Scan for the cell matching the given text and deliver its [x, y] coordinate at center. 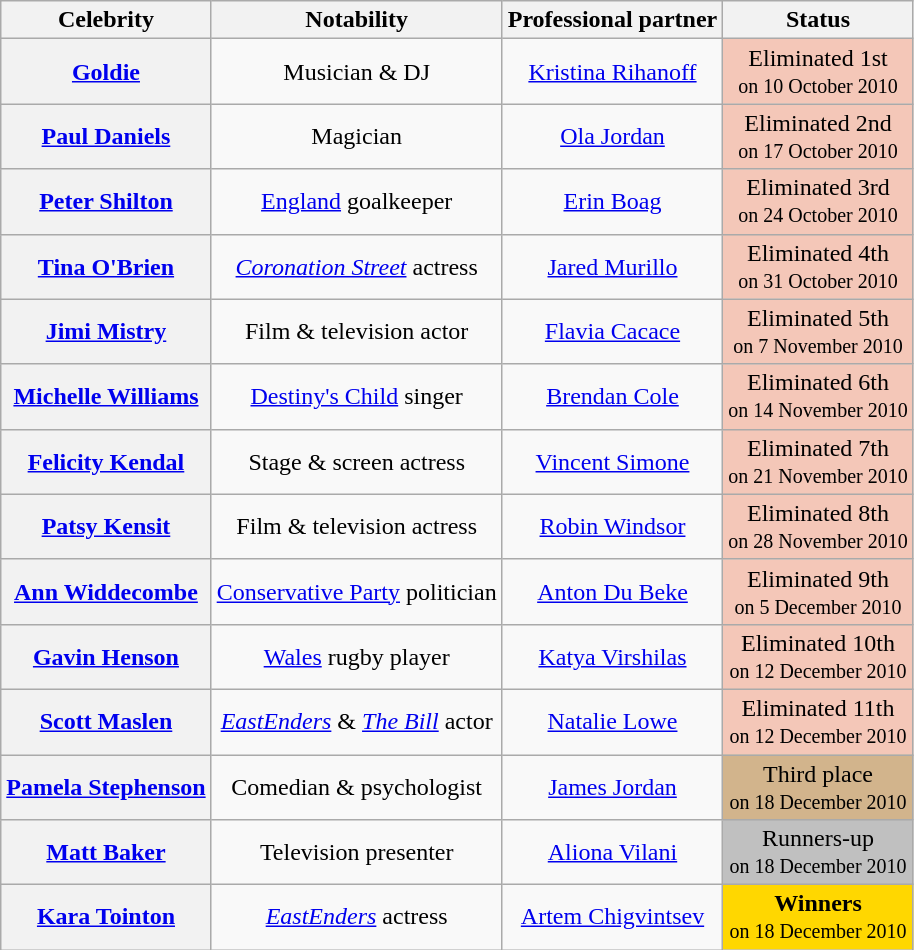
Kristina Rihanoff [612, 72]
Katya Virshilas [612, 656]
Scott Maslen [106, 722]
Winnerson 18 December 2010 [818, 918]
James Jordan [612, 786]
Ann Widdecombe [106, 592]
EastEnders & The Bill actor [356, 722]
England goalkeeper [356, 202]
Vincent Simone [612, 462]
Jared Murillo [612, 266]
Destiny's Child singer [356, 396]
Jimi Mistry [106, 332]
Eliminated 11thon 12 December 2010 [818, 722]
EastEnders actress [356, 918]
Felicity Kendal [106, 462]
Conservative Party politician [356, 592]
Eliminated 9thon 5 December 2010 [818, 592]
Paul Daniels [106, 136]
Film & television actress [356, 526]
Matt Baker [106, 852]
Eliminated 5thon 7 November 2010 [818, 332]
Kara Tointon [106, 918]
Artem Chigvintsev [612, 918]
Pamela Stephenson [106, 786]
Erin Boag [612, 202]
Television presenter [356, 852]
Goldie [106, 72]
Peter Shilton [106, 202]
Eliminated 1ston 10 October 2010 [818, 72]
Aliona Vilani [612, 852]
Eliminated 7thon 21 November 2010 [818, 462]
Notability [356, 20]
Tina O'Brien [106, 266]
Gavin Henson [106, 656]
Ola Jordan [612, 136]
Third placeon 18 December 2010 [818, 786]
Film & television actor [356, 332]
Comedian & psychologist [356, 786]
Stage & screen actress [356, 462]
Eliminated 4thon 31 October 2010 [818, 266]
Anton Du Beke [612, 592]
Eliminated 8thon 28 November 2010 [818, 526]
Celebrity [106, 20]
Magician [356, 136]
Eliminated 3rdon 24 October 2010 [818, 202]
Eliminated 10thon 12 December 2010 [818, 656]
Brendan Cole [612, 396]
Michelle Williams [106, 396]
Runners-upon 18 December 2010 [818, 852]
Natalie Lowe [612, 722]
Eliminated 2ndon 17 October 2010 [818, 136]
Coronation Street actress [356, 266]
Status [818, 20]
Patsy Kensit [106, 526]
Musician & DJ [356, 72]
Wales rugby player [356, 656]
Eliminated 6thon 14 November 2010 [818, 396]
Robin Windsor [612, 526]
Professional partner [612, 20]
Flavia Cacace [612, 332]
